Determine the (x, y) coordinate at the center of the cell enclosing the given text.  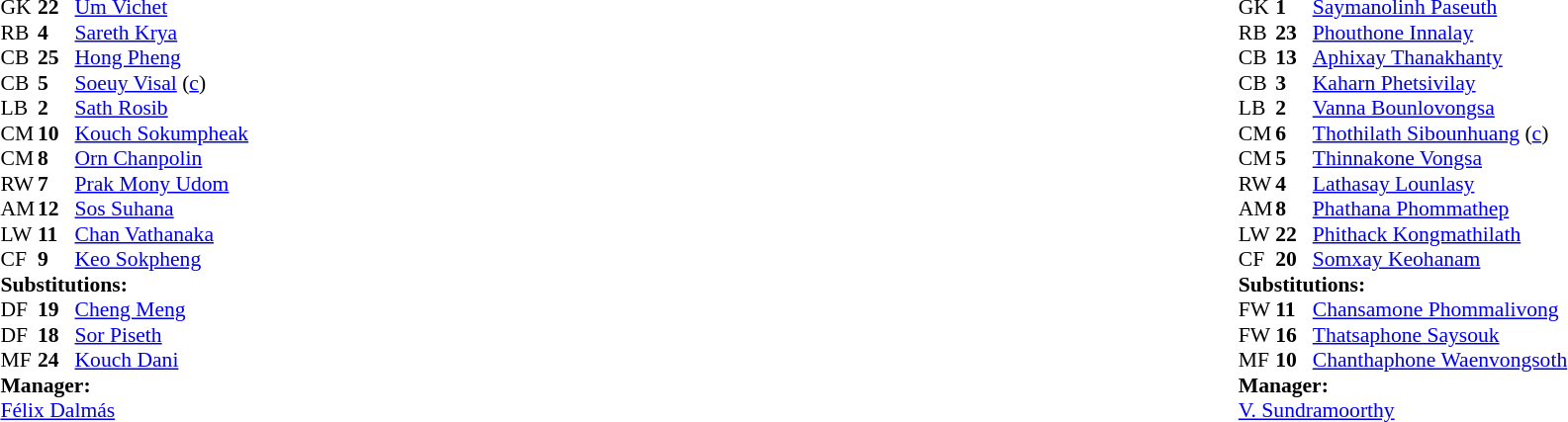
Kaharn Phetsivilay (1440, 83)
Orn Chanpolin (162, 159)
22 (1294, 234)
23 (1294, 33)
Phathana Phommathep (1440, 209)
Thothilath Sibounhuang (c) (1440, 133)
24 (56, 361)
Sor Piseth (162, 335)
Phouthone Innalay (1440, 33)
Prak Mony Udom (162, 184)
12 (56, 209)
3 (1294, 83)
19 (56, 309)
Phithack Kongmathilath (1440, 234)
6 (1294, 133)
Cheng Meng (162, 309)
Sos Suhana (162, 209)
Somxay Keohanam (1440, 260)
Thinnakone Vongsa (1440, 159)
Chanthaphone Waenvongsoth (1440, 361)
Aphixay Thanakhanty (1440, 58)
13 (1294, 58)
7 (56, 184)
Sath Rosib (162, 108)
Kouch Dani (162, 361)
Vanna Bounlovongsa (1440, 108)
Thatsaphone Saysouk (1440, 335)
9 (56, 260)
18 (56, 335)
Kouch Sokumpheak (162, 133)
Lathasay Lounlasy (1440, 184)
16 (1294, 335)
25 (56, 58)
Hong Pheng (162, 58)
Sareth Krya (162, 33)
20 (1294, 260)
Soeuy Visal (c) (162, 83)
Chan Vathanaka (162, 234)
Chansamone Phommalivong (1440, 309)
Keo Sokpheng (162, 260)
